Locate the cell with the specified text and output its (X, Y) center coordinate. 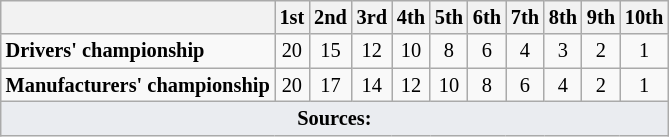
5th (449, 17)
2nd (330, 17)
10th (644, 17)
Sources: (334, 118)
3 (563, 51)
1st (292, 17)
Manufacturers' championship (138, 85)
9th (601, 17)
6th (487, 17)
7th (525, 17)
14 (372, 85)
3rd (372, 17)
Drivers' championship (138, 51)
15 (330, 51)
4th (411, 17)
17 (330, 85)
8th (563, 17)
